Extract the (x, y) coordinate from the center of the cell holding the provided text.  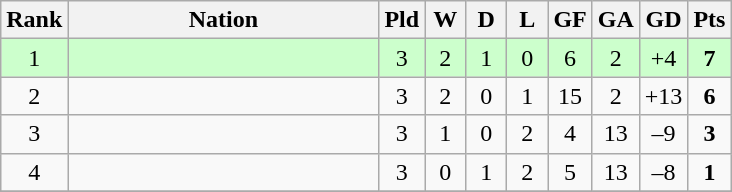
–9 (664, 134)
D (486, 20)
7 (710, 58)
5 (570, 172)
Pld (402, 20)
+13 (664, 96)
GF (570, 20)
15 (570, 96)
L (528, 20)
GA (616, 20)
–8 (664, 172)
Pts (710, 20)
+4 (664, 58)
Rank (34, 20)
GD (664, 20)
Nation (224, 20)
W (446, 20)
